Capture the cell that displays the provided text and extract its (x, y) central coordinate. 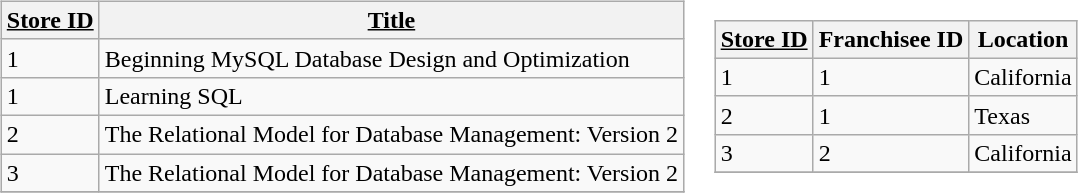
Franchisee ID (891, 39)
Learning SQL (391, 96)
Location (1023, 39)
Beginning MySQL Database Design and Optimization (391, 58)
Title (391, 20)
Texas (1023, 115)
